Return (x, y) of the center of cell containing provided text 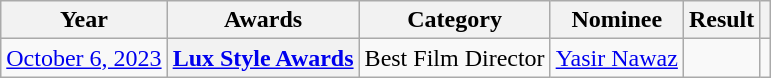
Category (454, 20)
Nominee (616, 20)
Best Film Director (454, 58)
Year (84, 20)
Awards (263, 20)
October 6, 2023 (84, 58)
Yasir Nawaz (616, 58)
Result (721, 20)
Lux Style Awards (263, 58)
